Extract the (x, y) coordinate from the center of the cell holding the provided text.  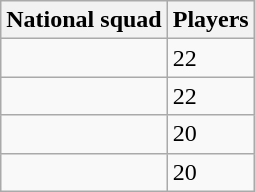
National squad (84, 20)
Players (210, 20)
